Pinpoint the cell where the given text exists, returning its [x, y] midpoint coordinate. 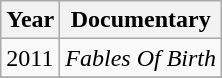
2011 [30, 58]
Documentary [141, 20]
Year [30, 20]
Fables Of Birth [141, 58]
